Extract the [x, y] coordinate from the center of the cell holding the provided text.  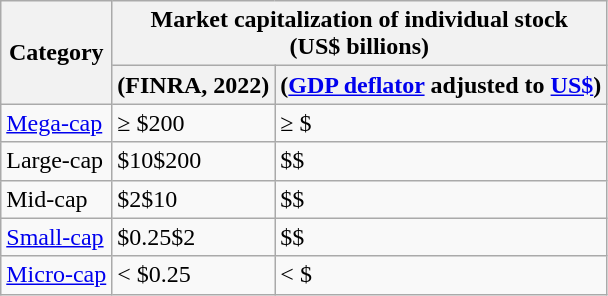
Small-cap [56, 237]
Mega-cap [56, 123]
Market capitalization of individual stock(US$ billions) [360, 34]
(FINRA, 2022) [194, 85]
Large-cap [56, 161]
$0.25$2 [194, 237]
Mid-cap [56, 199]
Micro-cap [56, 275]
< $0.25 [194, 275]
Category [56, 52]
$2$10 [194, 199]
< $ [441, 275]
$10$200 [194, 161]
(GDP deflator adjusted to US$) [441, 85]
≥ $200 [194, 123]
≥ $ [441, 123]
